For the text-containing cell, return its midpoint in [x, y] coordinate format. 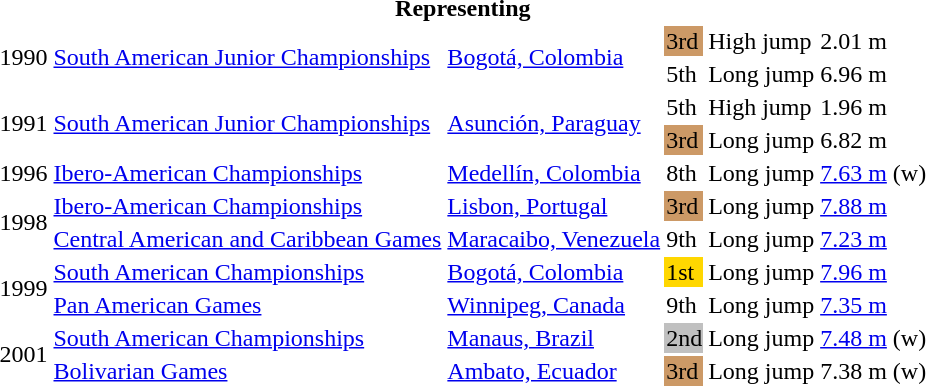
Medellín, Colombia [554, 173]
Ambato, Ecuador [554, 371]
Central American and Caribbean Games [248, 239]
1st [684, 272]
Pan American Games [248, 305]
2nd [684, 338]
8th [684, 173]
Manaus, Brazil [554, 338]
Maracaibo, Venezuela [554, 239]
Lisbon, Portugal [554, 206]
Winnipeg, Canada [554, 305]
Asunción, Paraguay [554, 124]
Bolivarian Games [248, 371]
